Return the [x, y] coordinate for the center point of the cell that contains the specified text.  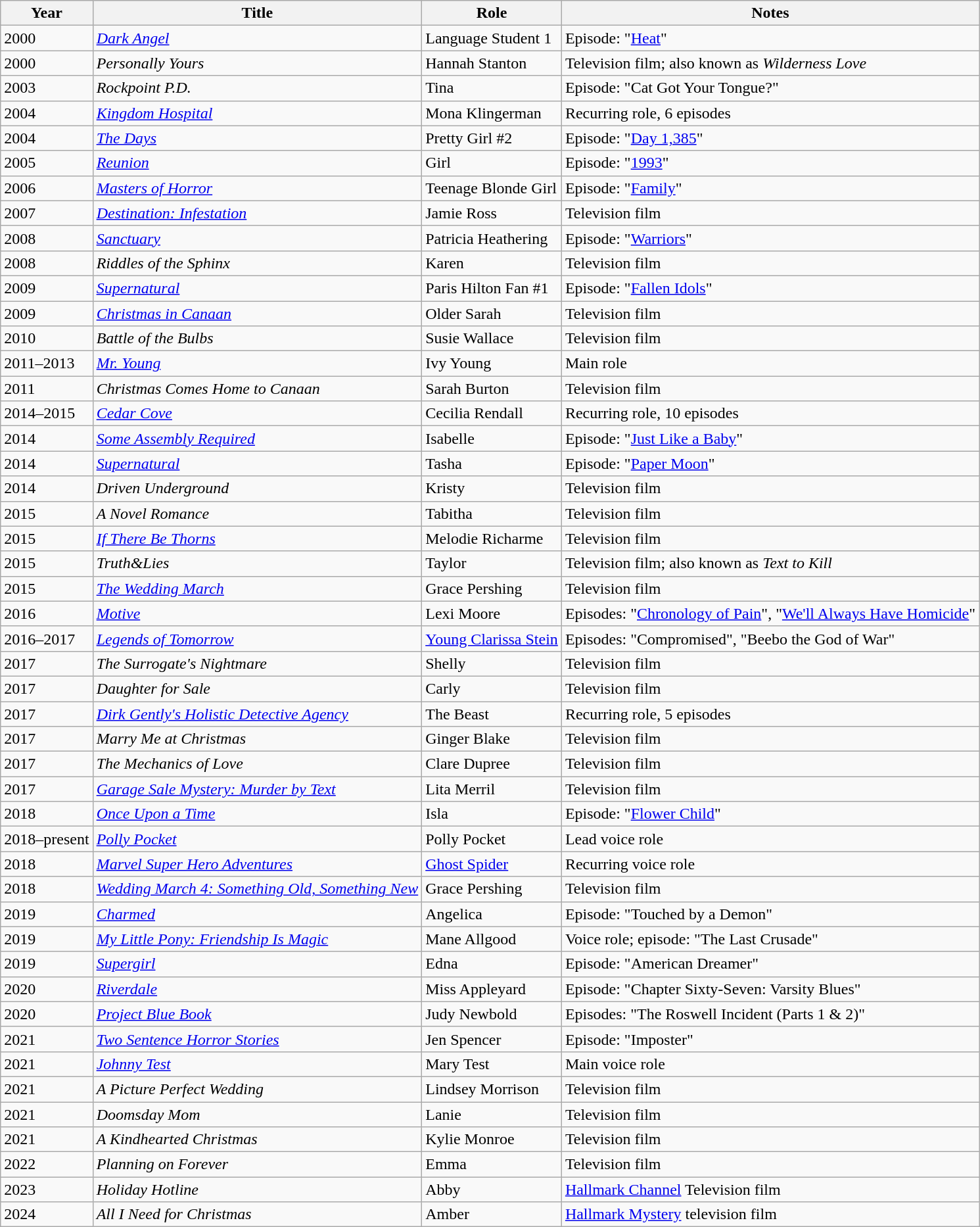
Karen [492, 263]
Young Clarissa Stein [492, 638]
Judy Newbold [492, 1014]
Cecilia Rendall [492, 414]
2010 [47, 339]
Supergirl [258, 964]
The Beast [492, 713]
Riverdale [258, 989]
Abby [492, 1190]
Reunion [258, 163]
2023 [47, 1190]
Shelly [492, 663]
2014–2015 [47, 414]
Dark Angel [258, 38]
Episode: "1993" [770, 163]
A Novel Romance [258, 514]
Kingdom Hospital [258, 113]
2016–2017 [47, 638]
Some Assembly Required [258, 439]
Christmas Comes Home to Canaan [258, 389]
Recurring role, 10 episodes [770, 414]
Tina [492, 88]
Paris Hilton Fan #1 [492, 288]
2022 [47, 1165]
Amber [492, 1215]
Planning on Forever [258, 1165]
Episode: "Chapter Sixty-Seven: Varsity Blues" [770, 989]
Isla [492, 814]
Mona Klingerman [492, 113]
Lindsey Morrison [492, 1089]
Edna [492, 964]
A Picture Perfect Wedding [258, 1089]
Episode: "Warriors" [770, 238]
Language Student 1 [492, 38]
Episodes: "Compromised", "Beebo the God of War" [770, 638]
Battle of the Bulbs [258, 339]
Tabitha [492, 514]
My Little Pony: Friendship Is Magic [258, 939]
Destination: Infestation [258, 213]
Ivy Young [492, 364]
Riddles of the Sphinx [258, 263]
Jamie Ross [492, 213]
2011 [47, 389]
2006 [47, 188]
2011–2013 [47, 364]
Episode: "Touched by a Demon" [770, 914]
Emma [492, 1165]
Ghost Spider [492, 864]
Episode: "American Dreamer" [770, 964]
Tasha [492, 464]
Year [47, 13]
Patricia Heathering [492, 238]
Truth&Lies [258, 564]
Episodes: "Chronology of Pain", "We'll Always Have Homicide" [770, 613]
Episode: "Paper Moon" [770, 464]
Mary Test [492, 1064]
Cedar Cove [258, 414]
Doomsday Mom [258, 1115]
Driven Underground [258, 489]
2018–present [47, 839]
A Kindhearted Christmas [258, 1140]
Garage Sale Mystery: Murder by Text [258, 789]
Personally Yours [258, 63]
Isabelle [492, 439]
Episode: "Just Like a Baby" [770, 439]
Main role [770, 364]
Pretty Girl #2 [492, 138]
Jen Spencer [492, 1039]
The Surrogate's Nightmare [258, 663]
Susie Wallace [492, 339]
Notes [770, 13]
Episode: "Imposter" [770, 1039]
Lita Merril [492, 789]
Project Blue Book [258, 1014]
2005 [47, 163]
Daughter for Sale [258, 688]
Marvel Super Hero Adventures [258, 864]
Mr. Young [258, 364]
Charmed [258, 914]
Wedding March 4: Something Old, Something New [258, 889]
Masters of Horror [258, 188]
Television film; also known as Text to Kill [770, 564]
Hallmark Mystery television film [770, 1215]
Teenage Blonde Girl [492, 188]
Main voice role [770, 1064]
Angelica [492, 914]
Kristy [492, 489]
Voice role; episode: "The Last Crusade" [770, 939]
Legends of Tomorrow [258, 638]
Carly [492, 688]
Christmas in Canaan [258, 314]
Lead voice role [770, 839]
Melodie Richarme [492, 539]
Recurring voice role [770, 864]
Episode: "Heat" [770, 38]
Episode: "Cat Got Your Tongue?" [770, 88]
Ginger Blake [492, 739]
If There Be Thorns [258, 539]
Episodes: "The Roswell Incident (Parts 1 & 2)" [770, 1014]
The Wedding March [258, 589]
Older Sarah [492, 314]
Lexi Moore [492, 613]
Johnny Test [258, 1064]
Recurring role, 5 episodes [770, 713]
Once Upon a Time [258, 814]
2003 [47, 88]
The Mechanics of Love [258, 764]
Rockpoint P.D. [258, 88]
All I Need for Christmas [258, 1215]
Hannah Stanton [492, 63]
2024 [47, 1215]
Holiday Hotline [258, 1190]
Episode: "Day 1,385" [770, 138]
Taylor [492, 564]
Hallmark Channel Television film [770, 1190]
Episode: "Fallen Idols" [770, 288]
Girl [492, 163]
Title [258, 13]
Miss Appleyard [492, 989]
Role [492, 13]
Sanctuary [258, 238]
Sarah Burton [492, 389]
Kylie Monroe [492, 1140]
Mane Allgood [492, 939]
Dirk Gently's Holistic Detective Agency [258, 713]
Two Sentence Horror Stories [258, 1039]
The Days [258, 138]
Episode: "Family" [770, 188]
Marry Me at Christmas [258, 739]
Motive [258, 613]
Episode: "Flower Child" [770, 814]
2007 [47, 213]
2016 [47, 613]
Recurring role, 6 episodes [770, 113]
Clare Dupree [492, 764]
Lanie [492, 1115]
Television film; also known as Wilderness Love [770, 63]
